Detect which cell encompasses the target text, then output its [x, y] center coordinate. 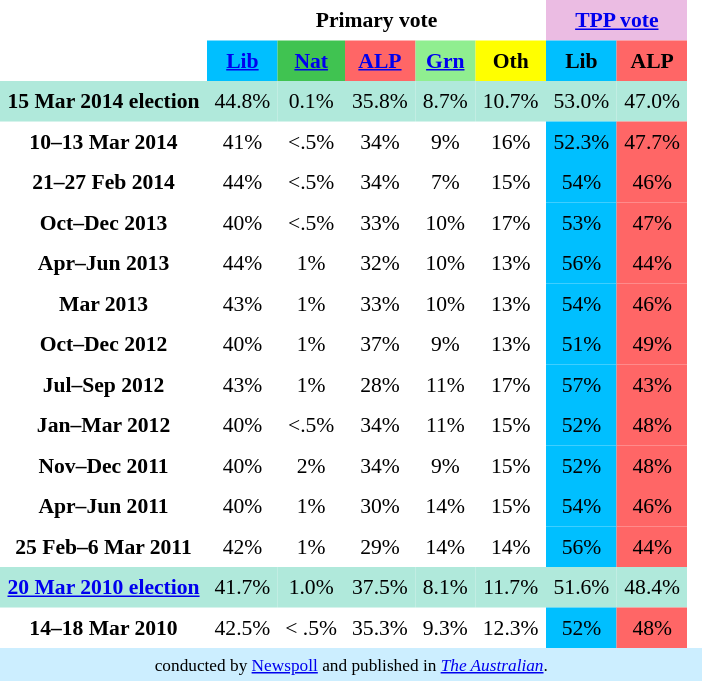
10–13 Mar 2014 [104, 141]
57% [582, 384]
Jul–Sep 2012 [104, 384]
TPP vote [617, 20]
51% [582, 344]
41% [242, 141]
21–27 Feb 2014 [104, 182]
Grn [445, 60]
44.8% [242, 101]
Apr–Jun 2013 [104, 263]
< .5% [312, 627]
10.7% [510, 101]
Oth [510, 60]
0.1% [312, 101]
47% [652, 222]
32% [380, 263]
16% [510, 141]
15 Mar 2014 election [104, 101]
8.7% [445, 101]
42.5% [242, 627]
Mar 2013 [104, 303]
49% [652, 344]
48.4% [652, 587]
1.0% [312, 587]
7% [445, 182]
Oct–Dec 2012 [104, 344]
29% [380, 546]
52.3% [582, 141]
35.8% [380, 101]
Apr–Jun 2011 [104, 506]
Primary vote [376, 20]
53.0% [582, 101]
51.6% [582, 587]
14–18 Mar 2010 [104, 627]
41.7% [242, 587]
37.5% [380, 587]
20 Mar 2010 election [104, 587]
11.7% [510, 587]
37% [380, 344]
47.7% [652, 141]
28% [380, 384]
12.3% [510, 627]
2% [312, 465]
8.1% [445, 587]
Nat [312, 60]
47.0% [652, 101]
Jan–Mar 2012 [104, 425]
Nov–Dec 2011 [104, 465]
42% [242, 546]
25 Feb–6 Mar 2011 [104, 546]
35.3% [380, 627]
30% [380, 506]
Oct–Dec 2013 [104, 222]
9.3% [445, 627]
53% [582, 222]
